Output the [x, y] coordinate of the center of the cell containing the given text.  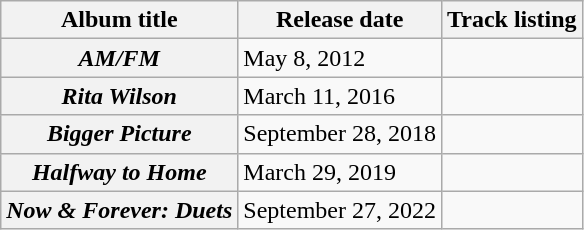
Track listing [512, 20]
Rita Wilson [120, 96]
Bigger Picture [120, 134]
AM/FM [120, 58]
Release date [340, 20]
September 27, 2022 [340, 210]
March 11, 2016 [340, 96]
Album title [120, 20]
September 28, 2018 [340, 134]
Now & Forever: Duets [120, 210]
Halfway to Home [120, 172]
March 29, 2019 [340, 172]
May 8, 2012 [340, 58]
